Capture the cell that displays the provided text and extract its [x, y] central coordinate. 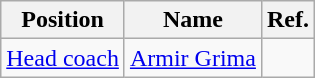
Head coach [63, 58]
Ref. [288, 20]
Position [63, 20]
Armir Grima [192, 58]
Name [192, 20]
